Locate the cell with the specified text and output its [X, Y] center coordinate. 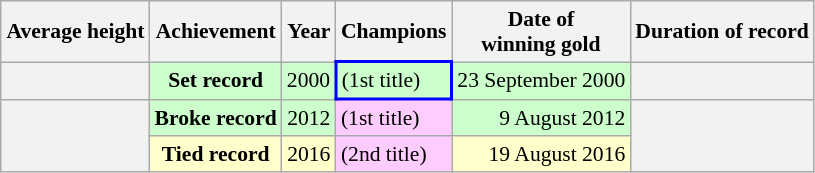
Champions [394, 32]
9 August 2012 [542, 117]
Year [309, 32]
Average height [75, 32]
2016 [309, 154]
Duration of record [722, 32]
Achievement [216, 32]
2000 [309, 80]
Tied record [216, 154]
23 September 2000 [542, 80]
Set record [216, 80]
(2nd title) [394, 154]
Broke record [216, 117]
19 August 2016 [542, 154]
Date ofwinning gold [542, 32]
2012 [309, 117]
